Return the (x, y) coordinate for the center point of the cell that contains the specified text.  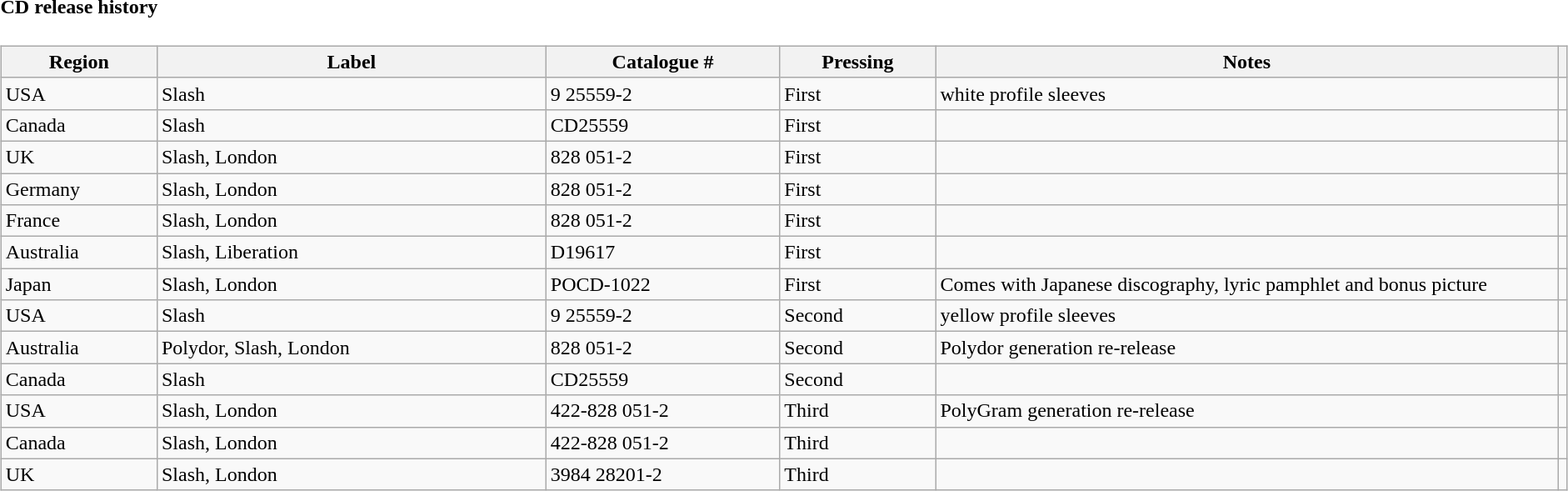
POCD-1022 (662, 284)
Polydor generation re-release (1246, 348)
Catalogue # (662, 62)
Polydor, Slash, London (352, 348)
Notes (1246, 62)
PolyGram generation re-release (1246, 411)
Germany (78, 189)
France (78, 221)
Label (352, 62)
Slash, Liberation (352, 253)
3984 28201-2 (662, 474)
Pressing (858, 62)
yellow profile sleeves (1246, 316)
Japan (78, 284)
white profile sleeves (1246, 93)
Region (78, 62)
Comes with Japanese discography, lyric pamphlet and bonus picture (1246, 284)
D19617 (662, 253)
